Locate the cell with the specified text and output its (x, y) center coordinate. 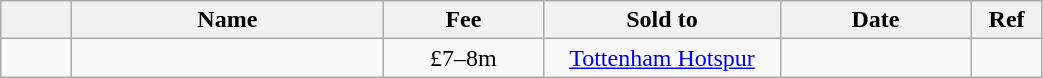
Tottenham Hotspur (662, 58)
Ref (1006, 20)
£7–8m (464, 58)
Sold to (662, 20)
Date (876, 20)
Fee (464, 20)
Name (228, 20)
